From the cell containing the given text, extract its center point as (X, Y) coordinate. 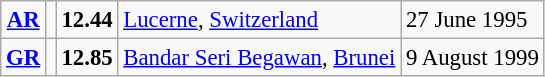
9 August 1999 (473, 58)
12.44 (87, 20)
12.85 (87, 58)
Lucerne, Switzerland (260, 20)
Bandar Seri Begawan, Brunei (260, 58)
27 June 1995 (473, 20)
AR (24, 20)
GR (24, 58)
